Locate the cell with the specified text and output its (x, y) center coordinate. 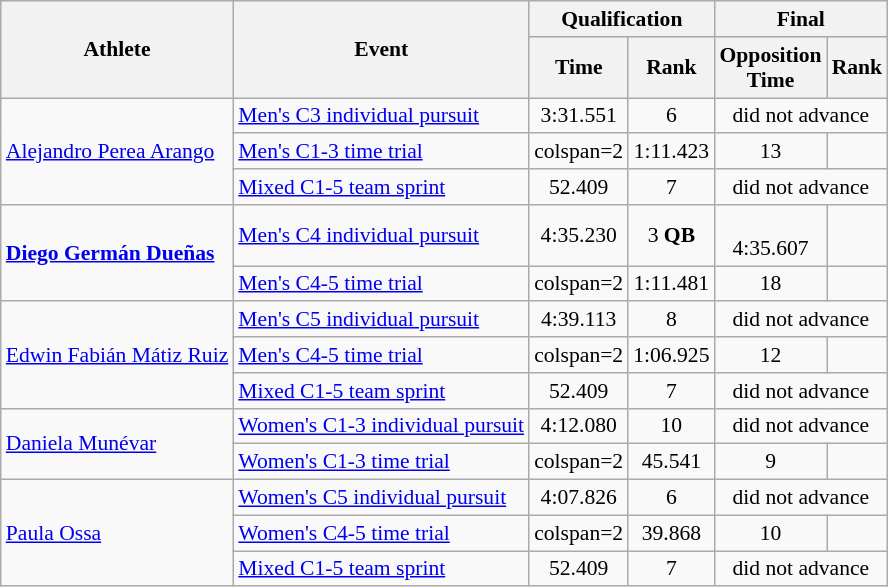
OppositionTime (771, 68)
9 (771, 462)
1:06.925 (671, 355)
Women's C1-3 individual pursuit (381, 426)
12 (771, 355)
Daniela Munévar (118, 444)
Men's C4 individual pursuit (381, 236)
4:35.607 (771, 236)
Women's C1-3 time trial (381, 462)
Women's C5 individual pursuit (381, 498)
Athlete (118, 50)
Final (802, 19)
Edwin Fabián Mátiz Ruiz (118, 356)
1:11.481 (671, 284)
Diego Germán Dueñas (118, 254)
Alejandro Perea Arango (118, 152)
4:12.080 (578, 426)
45.541 (671, 462)
Men's C3 individual pursuit (381, 116)
4:35.230 (578, 236)
3:31.551 (578, 116)
4:39.113 (578, 320)
3 QB (671, 236)
18 (771, 284)
1:11.423 (671, 152)
39.868 (671, 533)
13 (771, 152)
Qualification (622, 19)
4:07.826 (578, 498)
Paula Ossa (118, 534)
Men's C1-3 time trial (381, 152)
Event (381, 50)
Men's C5 individual pursuit (381, 320)
Time (578, 68)
8 (671, 320)
Women's C4-5 time trial (381, 533)
